From the cell containing the given text, extract its center point as (X, Y) coordinate. 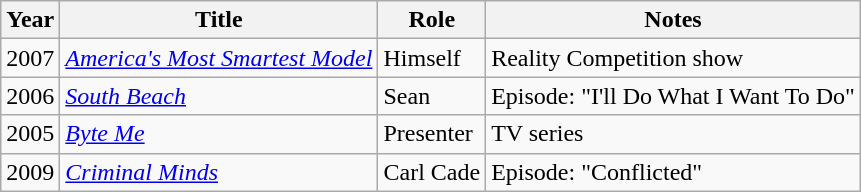
Role (432, 20)
South Beach (219, 96)
Reality Competition show (674, 58)
Notes (674, 20)
TV series (674, 134)
Himself (432, 58)
2009 (30, 172)
Episode: "Conflicted" (674, 172)
Criminal Minds (219, 172)
Title (219, 20)
Year (30, 20)
Episode: "I'll Do What I Want To Do" (674, 96)
America's Most Smartest Model (219, 58)
2005 (30, 134)
2007 (30, 58)
Carl Cade (432, 172)
Sean (432, 96)
2006 (30, 96)
Byte Me (219, 134)
Presenter (432, 134)
